Locate the cell with the specified text and output its [x, y] center coordinate. 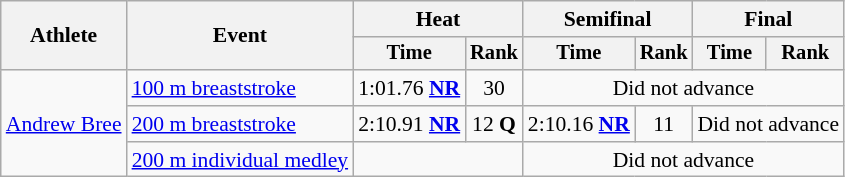
2:10.16 NR [579, 124]
Heat [438, 19]
Semifinal [608, 19]
Andrew Bree [64, 124]
2:10.91 NR [409, 124]
100 m breaststroke [240, 88]
Final [768, 19]
200 m breaststroke [240, 124]
1:01.76 NR [409, 88]
Athlete [64, 36]
Event [240, 36]
11 [664, 124]
12 Q [494, 124]
30 [494, 88]
